Return the (x, y) coordinate for the center point of the cell that contains the specified text.  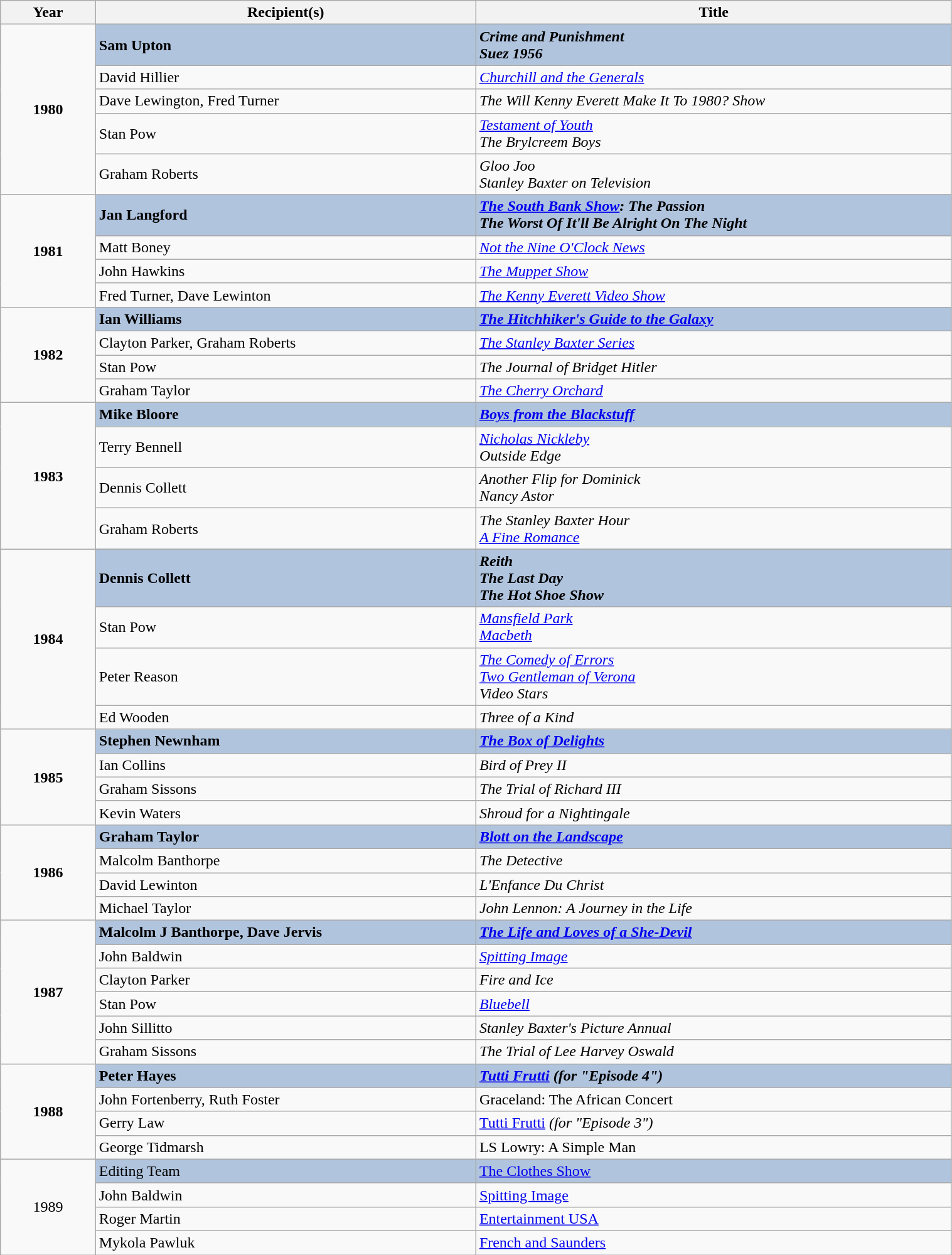
Another Flip for DominickNancy Astor (714, 488)
Recipient(s) (286, 13)
Malcolm Banthorpe (286, 860)
The Cherry Orchard (714, 391)
Jan Langford (286, 215)
John Lennon: A Journey in the Life (714, 909)
David Hillier (286, 77)
Mansfield ParkMacbeth (714, 627)
David Lewinton (286, 884)
1980 (48, 109)
1984 (48, 639)
The Life and Loves of a She-Devil (714, 932)
The Clothes Show (714, 1171)
The Journal of Bridget Hitler (714, 367)
The Kenny Everett Video Show (714, 295)
Clayton Parker (286, 980)
Terry Bennell (286, 447)
Title (714, 13)
Shroud for a Nightingale (714, 813)
John Hawkins (286, 271)
LS Lowry: A Simple Man (714, 1147)
The Trial of Richard III (714, 789)
Blott on the Landscape (714, 836)
1988 (48, 1111)
1986 (48, 872)
Stanley Baxter's Picture Annual (714, 1028)
Fred Turner, Dave Lewinton (286, 295)
The Box of Delights (714, 741)
Dave Lewington, Fred Turner (286, 101)
Tutti Frutti (for "Episode 4") (714, 1076)
ReithThe Last DayThe Hot Shoe Show (714, 578)
Bluebell (714, 1004)
Entertainment USA (714, 1219)
Ian Collins (286, 765)
Malcolm J Banthorpe, Dave Jervis (286, 932)
Peter Reason (286, 676)
Tutti Frutti (for "Episode 3") (714, 1123)
1985 (48, 777)
Ian Williams (286, 319)
Mykola Pawluk (286, 1242)
1981 (48, 251)
The Stanley Baxter Series (714, 343)
Three of a Kind (714, 717)
Peter Hayes (286, 1076)
Stephen Newnham (286, 741)
The Trial of Lee Harvey Oswald (714, 1052)
Matt Boney (286, 247)
Ed Wooden (286, 717)
French and Saunders (714, 1242)
The Comedy of ErrorsTwo Gentleman of VeronaVideo Stars (714, 676)
Nicholas NicklebyOutside Edge (714, 447)
1989 (48, 1207)
Churchill and the Generals (714, 77)
Michael Taylor (286, 909)
Fire and Ice (714, 980)
1983 (48, 476)
1982 (48, 355)
Editing Team (286, 1171)
Kevin Waters (286, 813)
Gerry Law (286, 1123)
The Stanley Baxter HourA Fine Romance (714, 528)
Testament of YouthThe Brylcreem Boys (714, 133)
The Muppet Show (714, 271)
The South Bank Show: The PassionThe Worst Of It'll Be Alright On The Night (714, 215)
Roger Martin (286, 1219)
L'Enfance Du Christ (714, 884)
Year (48, 13)
Mike Bloore (286, 415)
Sam Upton (286, 45)
Graceland: The African Concert (714, 1099)
1987 (48, 992)
Not the Nine O'Clock News (714, 247)
Bird of Prey II (714, 765)
The Hitchhiker's Guide to the Galaxy (714, 319)
Clayton Parker, Graham Roberts (286, 343)
John Fortenberry, Ruth Foster (286, 1099)
George Tidmarsh (286, 1147)
The Detective (714, 860)
The Will Kenny Everett Make It To 1980? Show (714, 101)
John Sillitto (286, 1028)
Gloo JooStanley Baxter on Television (714, 174)
Boys from the Blackstuff (714, 415)
Crime and PunishmentSuez 1956 (714, 45)
